Search for the cell housing the specified text and yield its (x, y) center coordinate. 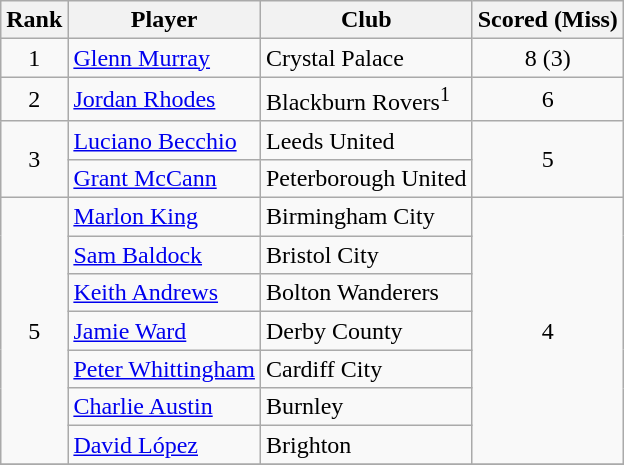
Bolton Wanderers (366, 293)
Club (366, 20)
Marlon King (164, 217)
Rank (34, 20)
Grant McCann (164, 178)
Burnley (366, 407)
Peter Whittingham (164, 369)
Scored (Miss) (548, 20)
1 (34, 58)
Jamie Ward (164, 331)
David López (164, 445)
6 (548, 100)
Jordan Rhodes (164, 100)
3 (34, 159)
2 (34, 100)
Cardiff City (366, 369)
Sam Baldock (164, 255)
4 (548, 331)
Player (164, 20)
Bristol City (366, 255)
Keith Andrews (164, 293)
Brighton (366, 445)
Peterborough United (366, 178)
Birmingham City (366, 217)
8 (3) (548, 58)
Luciano Becchio (164, 140)
Leeds United (366, 140)
Derby County (366, 331)
Blackburn Rovers1 (366, 100)
Charlie Austin (164, 407)
Crystal Palace (366, 58)
Glenn Murray (164, 58)
